Pinpoint the cell where the given text exists, returning its [x, y] midpoint coordinate. 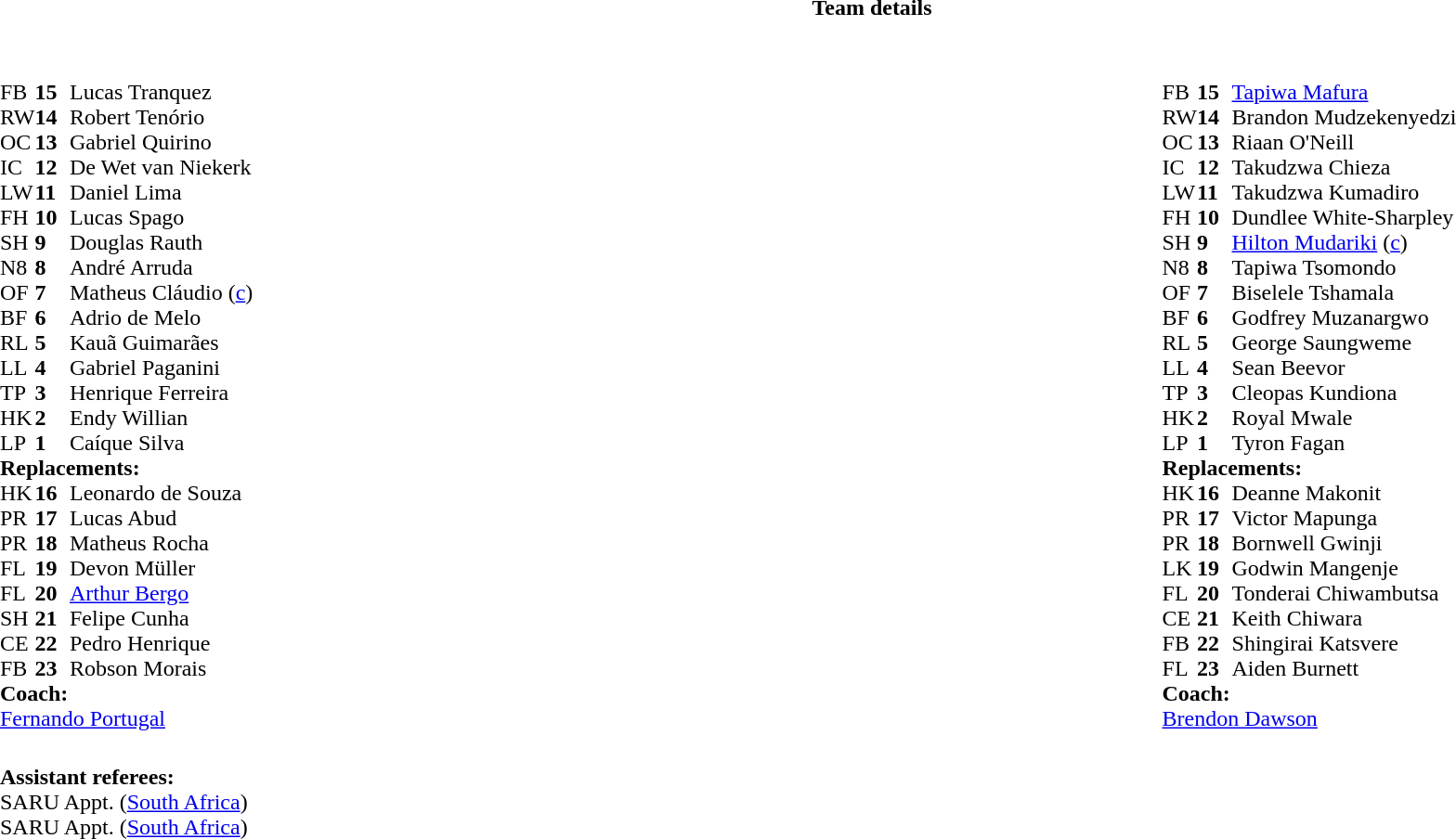
Daniel Lima [162, 193]
Felipe Cunha [162, 618]
Gabriel Quirino [162, 143]
Kauã Guimarães [162, 343]
Gabriel Paganini [162, 368]
Caíque Silva [162, 444]
Devon Müller [162, 568]
André Arruda [162, 267]
Robert Tenório [162, 117]
Matheus Rocha [162, 544]
Pedro Henrique [162, 644]
Arthur Bergo [162, 594]
Replacements: [126, 468]
Lucas Abud [162, 518]
Lucas Spago [162, 217]
Matheus Cláudio (c) [162, 293]
LK [1180, 568]
Lucas Tranquez [162, 93]
Coach: [126, 694]
Robson Morais [162, 668]
Henrique Ferreira [162, 394]
Endy Willian [162, 418]
Leonardo de Souza [162, 494]
De Wet van Niekerk [162, 167]
Adrio de Melo [162, 317]
Douglas Rauth [162, 243]
Fernando Portugal [126, 718]
